Pinpoint the cell where the given text exists, returning its (X, Y) midpoint coordinate. 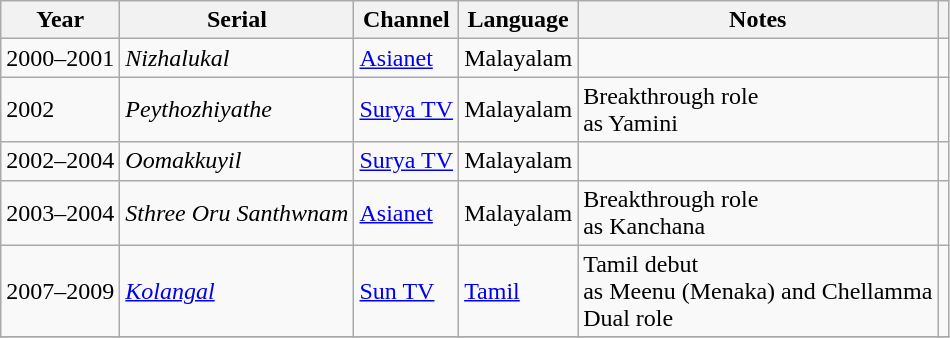
2002–2004 (60, 161)
Tamil (518, 291)
2000–2001 (60, 58)
Breakthrough role as Kanchana (758, 212)
Notes (758, 20)
Oomakkuyil (237, 161)
Sun TV (406, 291)
Serial (237, 20)
Year (60, 20)
Breakthrough role as Yamini (758, 110)
Nizhalukal (237, 58)
2007–2009 (60, 291)
Channel (406, 20)
Sthree Oru Santhwnam (237, 212)
Kolangal (237, 291)
2002 (60, 110)
Tamil debut as Meenu (Menaka) and Chellamma Dual role (758, 291)
Language (518, 20)
Peythozhiyathe (237, 110)
2003–2004 (60, 212)
